Extract the (X, Y) coordinate from the center of the cell holding the provided text.  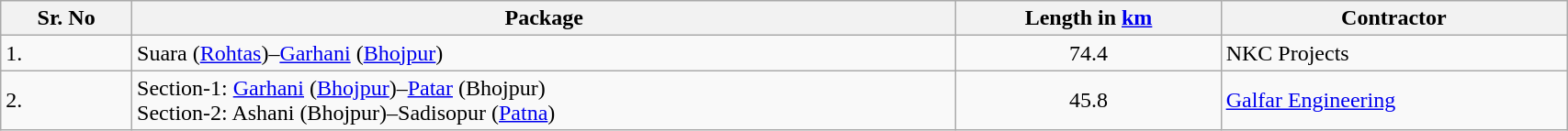
45.8 (1089, 101)
Length in km (1089, 18)
NKC Projects (1394, 53)
Sr. No (66, 18)
Section-1: Garhani (Bhojpur)–Patar (Bhojpur) Section-2: Ashani (Bhojpur)–Sadisopur (Patna) (544, 101)
74.4 (1089, 53)
Package (544, 18)
Contractor (1394, 18)
Galfar Engineering (1394, 101)
Suara (Rohtas)–Garhani (Bhojpur) (544, 53)
2. (66, 101)
1. (66, 53)
